Determine the [X, Y] coordinate at the center of the cell enclosing the given text.  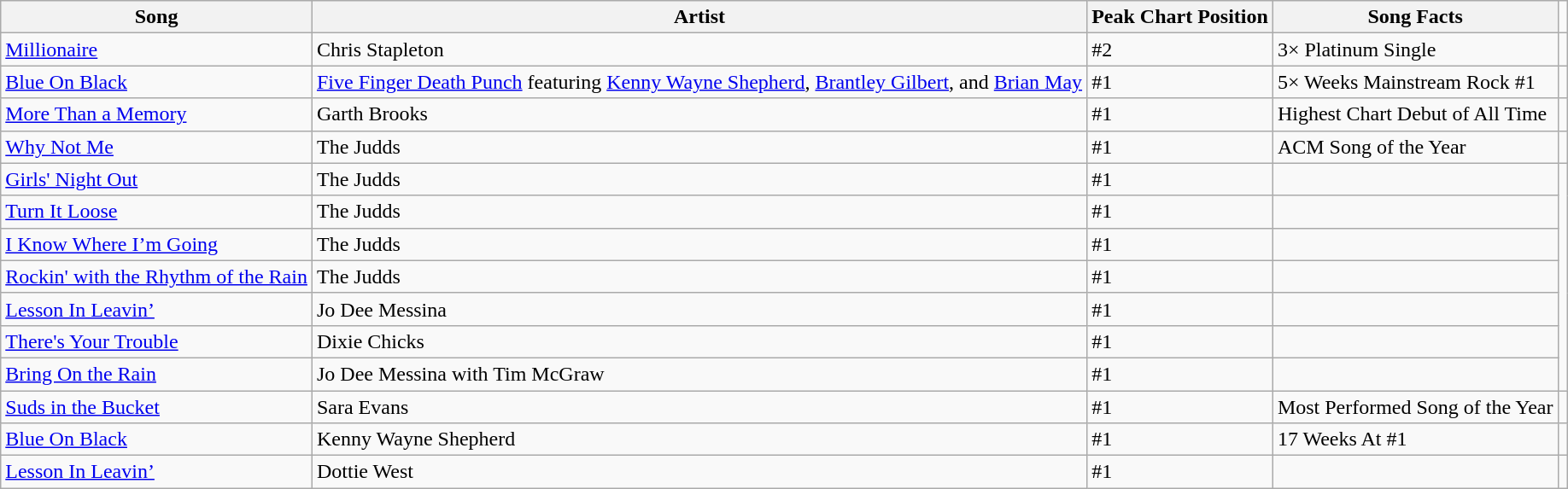
ACM Song of the Year [1415, 147]
3× Platinum Single [1415, 49]
I Know Where I’m Going [157, 244]
Five Finger Death Punch featuring Kenny Wayne Shepherd, Brantley Gilbert, and Brian May [699, 82]
Suds in the Bucket [157, 407]
Garth Brooks [699, 114]
Bring On the Rain [157, 374]
Artist [699, 17]
17 Weeks At #1 [1415, 440]
Jo Dee Messina with Tim McGraw [699, 374]
More Than a Memory [157, 114]
Millionaire [157, 49]
Peak Chart Position [1180, 17]
Highest Chart Debut of All Time [1415, 114]
Sara Evans [699, 407]
Song [157, 17]
Jo Dee Messina [699, 309]
Turn It Loose [157, 212]
Dixie Chicks [699, 341]
Chris Stapleton [699, 49]
Dottie West [699, 472]
There's Your Trouble [157, 341]
5× Weeks Mainstream Rock #1 [1415, 82]
Why Not Me [157, 147]
#2 [1180, 49]
Rockin' with the Rhythm of the Rain [157, 277]
Kenny Wayne Shepherd [699, 440]
Most Performed Song of the Year [1415, 407]
Girls' Night Out [157, 179]
Song Facts [1415, 17]
